Determine the [X, Y] coordinate at the center of the cell enclosing the given text.  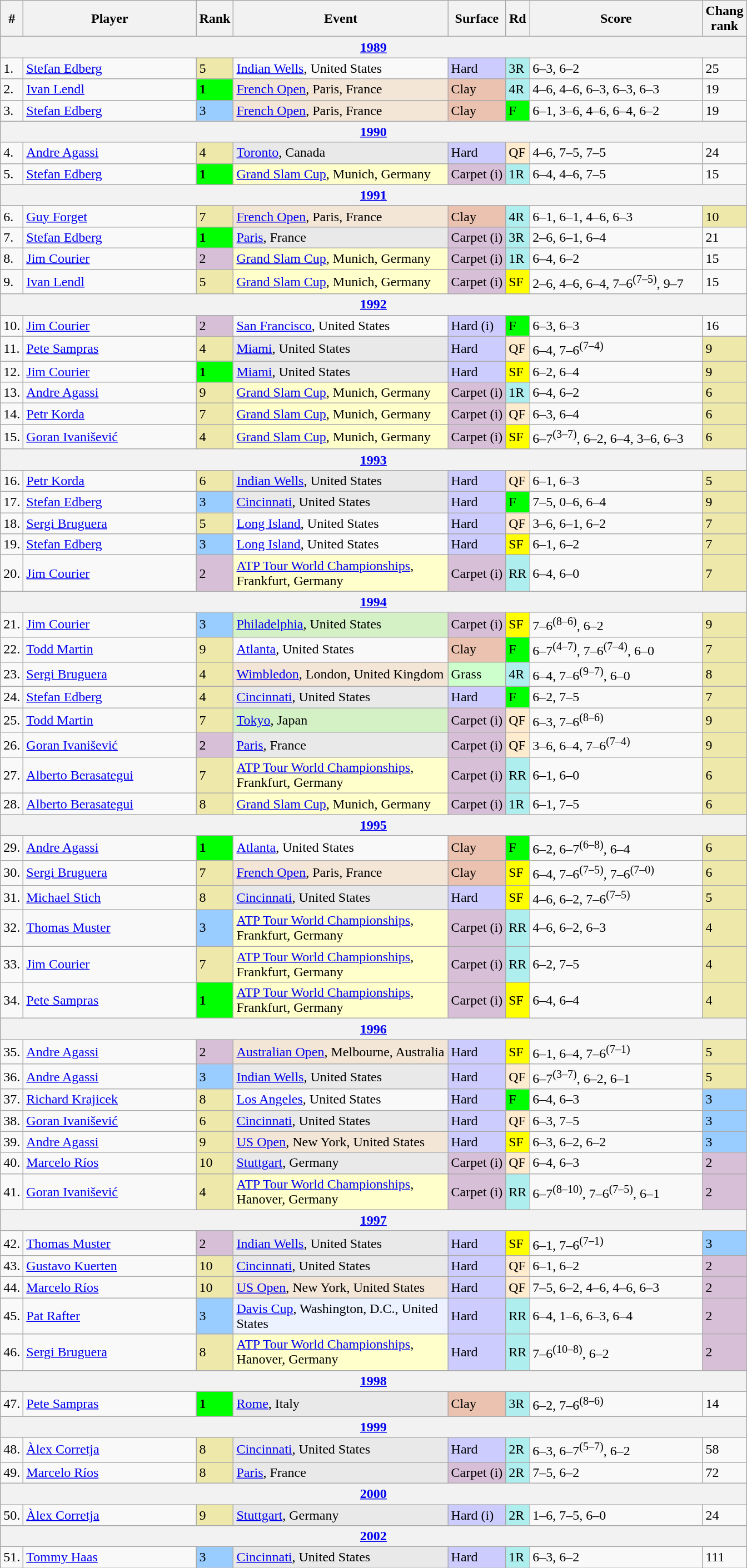
21. [12, 625]
26. [12, 745]
7–6(8–6), 6–2 [616, 625]
17. [12, 502]
42. [12, 1244]
43. [12, 1266]
72 [725, 1472]
Philadelphia, United States [341, 625]
6–2, 6–4 [616, 372]
15. [12, 437]
Davis Cup, Washington, D.C., United States [341, 1316]
Changrank [725, 19]
7–5, 6–2, 4–6, 4–6, 6–3 [616, 1287]
Surface [477, 19]
33. [12, 965]
28. [12, 804]
4–6, 7–5, 7–5 [616, 153]
111 [725, 1557]
4–6, 6–2, 6–3 [616, 928]
1. [12, 68]
2. [12, 89]
1996 [373, 1029]
Richard Krajicek [110, 1100]
19. [12, 545]
46. [12, 1352]
14. [12, 414]
6–1, 7–6(7–1) [616, 1244]
23. [12, 675]
1999 [373, 1427]
39. [12, 1142]
Gustavo Kuerten [110, 1266]
6–1, 6–0 [616, 776]
37. [12, 1100]
6–2, 6–7(6–8), 6–4 [616, 848]
21 [725, 237]
6–1, 6–4, 7–6(7–1) [616, 1052]
4. [12, 153]
50. [12, 1515]
3–6, 6–1, 6–2 [616, 523]
6–1, 6–3 [616, 481]
16. [12, 481]
10. [12, 326]
1994 [373, 602]
Rank [215, 19]
6. [12, 216]
9. [12, 281]
Australian Open, Melbourne, Australia [341, 1052]
6–3, 6–7(5–7), 6–2 [616, 1450]
7–6(10–8), 6–2 [616, 1352]
6–3, 6–3 [616, 326]
25. [12, 720]
1992 [373, 304]
40. [12, 1163]
27. [12, 776]
Michael Stich [110, 898]
6–7(4–7), 7–6(7–4), 6–0 [616, 649]
8. [12, 258]
2000 [373, 1494]
51. [12, 1557]
6–3, 6–2, 6–2 [616, 1142]
Grass [477, 675]
Rd [518, 19]
7–5, 6–2 [616, 1472]
29. [12, 848]
1991 [373, 195]
1–6, 7–5, 6–0 [616, 1515]
1989 [373, 47]
1997 [373, 1220]
6–4, 7–6(7–4) [616, 349]
7–5, 0–6, 6–4 [616, 502]
6–4, 6–4 [616, 1000]
Tommy Haas [110, 1557]
6–4, 7–6(9–7), 6–0 [616, 675]
3–6, 6–4, 7–6(7–4) [616, 745]
38. [12, 1121]
San Francisco, United States [341, 326]
Pat Rafter [110, 1316]
1995 [373, 825]
36. [12, 1077]
45. [12, 1316]
3. [12, 111]
4–6, 6–2, 7–6(7–5) [616, 898]
25 [725, 68]
Rome, Italy [341, 1404]
24. [12, 697]
Los Angeles, United States [341, 1100]
6–3, 7–6(8–6) [616, 720]
2–6, 4–6, 6–4, 7–6(7–5), 9–7 [616, 281]
Event [341, 19]
32. [12, 928]
# [12, 19]
41. [12, 1191]
44. [12, 1287]
1998 [373, 1381]
20. [12, 573]
18. [12, 523]
6–3, 6–4 [616, 414]
6–4, 7–6(7–5), 7–6(7–0) [616, 872]
34. [12, 1000]
12. [12, 372]
49. [12, 1472]
Toronto, Canada [341, 153]
1993 [373, 460]
13. [12, 393]
2–6, 6–1, 6–4 [616, 237]
11. [12, 349]
6–2, 7–6(8–6) [616, 1404]
6–3, 7–5 [616, 1121]
2002 [373, 1536]
6–4, 4–6, 7–5 [616, 174]
6–7(3–7), 6–2, 6–1 [616, 1077]
Score [616, 19]
31. [12, 898]
35. [12, 1052]
Guy Forget [110, 216]
58 [725, 1450]
7. [12, 237]
6–7(8–10), 7–6(7–5), 6–1 [616, 1191]
6–1, 7–5 [616, 804]
6–7(3–7), 6–2, 6–4, 3–6, 6–3 [616, 437]
1990 [373, 132]
14 [725, 1404]
48. [12, 1450]
6–4, 1–6, 6–3, 6–4 [616, 1316]
6–4, 6–0 [616, 573]
6–1, 3–6, 4–6, 6–4, 6–2 [616, 111]
47. [12, 1404]
Wimbledon, London, United Kingdom [341, 675]
Tokyo, Japan [341, 720]
6–1, 6–1, 4–6, 6–3 [616, 216]
16 [725, 326]
22. [12, 649]
4–6, 4–6, 6–3, 6–3, 6–3 [616, 89]
30. [12, 872]
Player [110, 19]
5. [12, 174]
